Pinpoint the cell where the given text exists, returning its (x, y) midpoint coordinate. 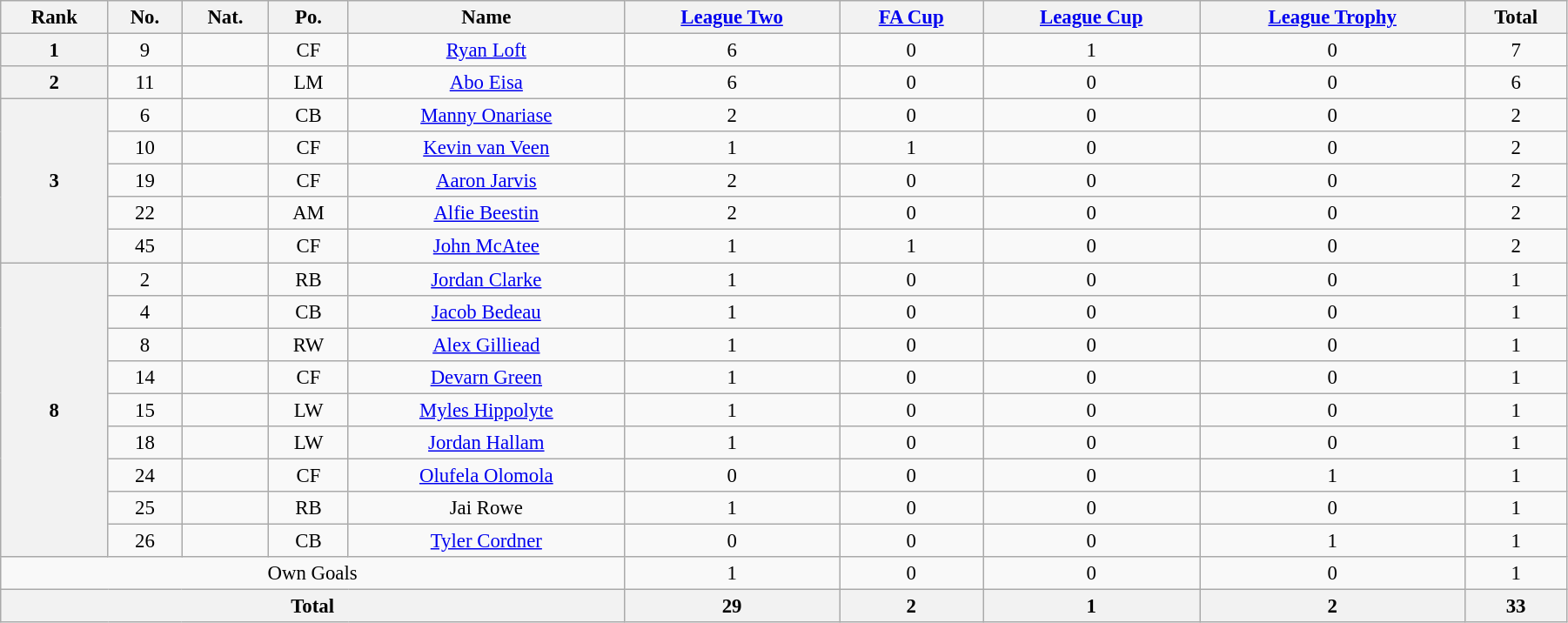
No. (144, 17)
League Two (731, 17)
24 (144, 475)
15 (144, 410)
Kevin van Veen (486, 148)
Jordan Hallam (486, 443)
Jacob Bedeau (486, 311)
Jordan Clarke (486, 279)
Ryan Loft (486, 50)
Myles Hippolyte (486, 410)
Alex Gilliead (486, 345)
25 (144, 508)
Devarn Green (486, 377)
FA Cup (912, 17)
7 (1516, 50)
10 (144, 148)
18 (144, 443)
14 (144, 377)
11 (144, 83)
45 (144, 246)
Name (486, 17)
Tyler Cordner (486, 540)
League Trophy (1333, 17)
9 (144, 50)
RW (308, 345)
Abo Eisa (486, 83)
Alfie Beestin (486, 213)
29 (731, 606)
19 (144, 181)
Olufela Olomola (486, 475)
League Cup (1091, 17)
3 (54, 181)
Jai Rowe (486, 508)
LM (308, 83)
22 (144, 213)
Own Goals (313, 573)
Nat. (225, 17)
26 (144, 540)
Manny Onariase (486, 116)
Aaron Jarvis (486, 181)
33 (1516, 606)
Po. (308, 17)
Rank (54, 17)
4 (144, 311)
AM (308, 213)
John McAtee (486, 246)
